Search for the cell housing the specified text and yield its (X, Y) center coordinate. 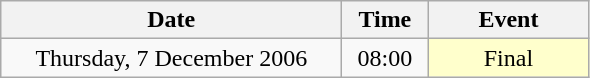
Date (172, 20)
Final (508, 58)
08:00 (385, 58)
Time (385, 20)
Event (508, 20)
Thursday, 7 December 2006 (172, 58)
